From the cell containing the given text, extract its center point as [X, Y] coordinate. 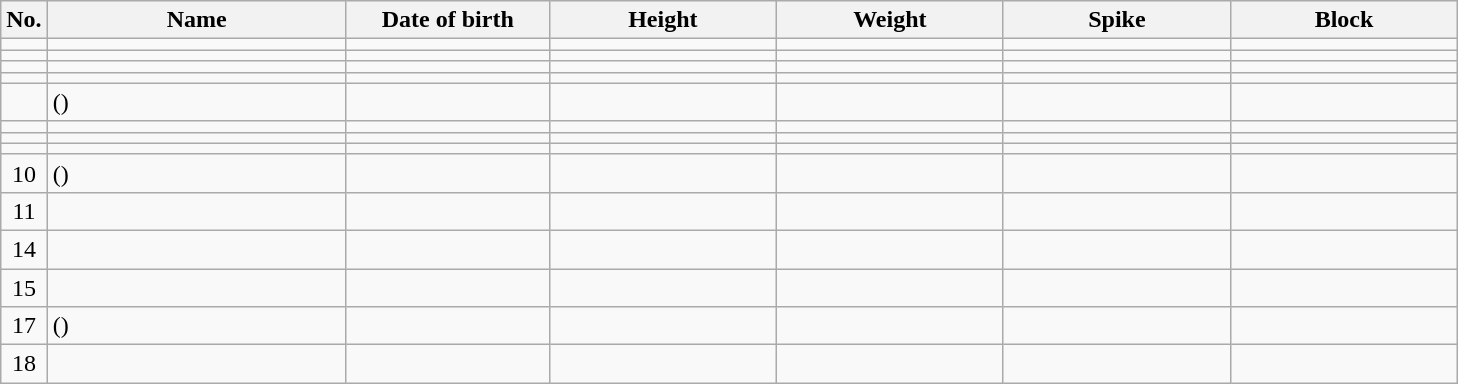
Weight [890, 20]
Height [662, 20]
15 [24, 287]
14 [24, 249]
Name [196, 20]
Spike [1116, 20]
Date of birth [448, 20]
11 [24, 211]
18 [24, 364]
Block [1344, 20]
17 [24, 326]
10 [24, 173]
No. [24, 20]
